Provide the [x, y] coordinate of the cell's center where the given text is located.  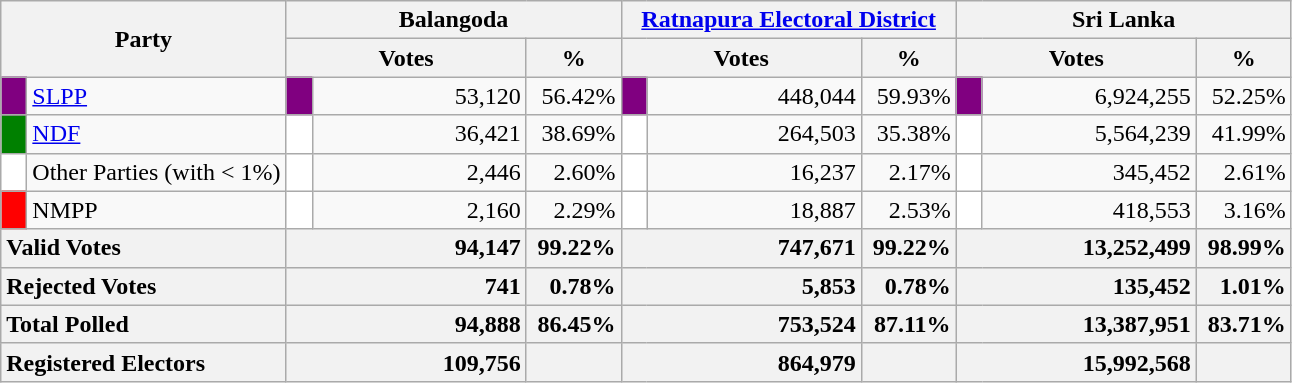
2.61% [1244, 172]
418,553 [1089, 210]
109,756 [406, 362]
2,446 [419, 172]
2.53% [908, 210]
Total Polled [144, 324]
38.69% [574, 134]
2.29% [574, 210]
41.99% [1244, 134]
264,503 [754, 134]
16,237 [754, 172]
448,044 [754, 96]
135,452 [1076, 286]
Balangoda [454, 20]
Registered Electors [144, 362]
747,671 [741, 248]
83.71% [1244, 324]
94,147 [406, 248]
6,924,255 [1089, 96]
2,160 [419, 210]
Sri Lanka [1124, 20]
Valid Votes [144, 248]
18,887 [754, 210]
52.25% [1244, 96]
753,524 [741, 324]
2.60% [574, 172]
NDF [156, 134]
345,452 [1089, 172]
5,564,239 [1089, 134]
59.93% [908, 96]
53,120 [419, 96]
NMPP [156, 210]
86.45% [574, 324]
741 [406, 286]
Other Parties (with < 1%) [156, 172]
SLPP [156, 96]
Ratnapura Electoral District [788, 20]
94,888 [406, 324]
5,853 [741, 286]
2.17% [908, 172]
13,252,499 [1076, 248]
864,979 [741, 362]
Rejected Votes [144, 286]
15,992,568 [1076, 362]
56.42% [574, 96]
13,387,951 [1076, 324]
87.11% [908, 324]
35.38% [908, 134]
3.16% [1244, 210]
1.01% [1244, 286]
Party [144, 39]
98.99% [1244, 248]
36,421 [419, 134]
